Determine the (X, Y) coordinate at the center of the cell enclosing the given text.  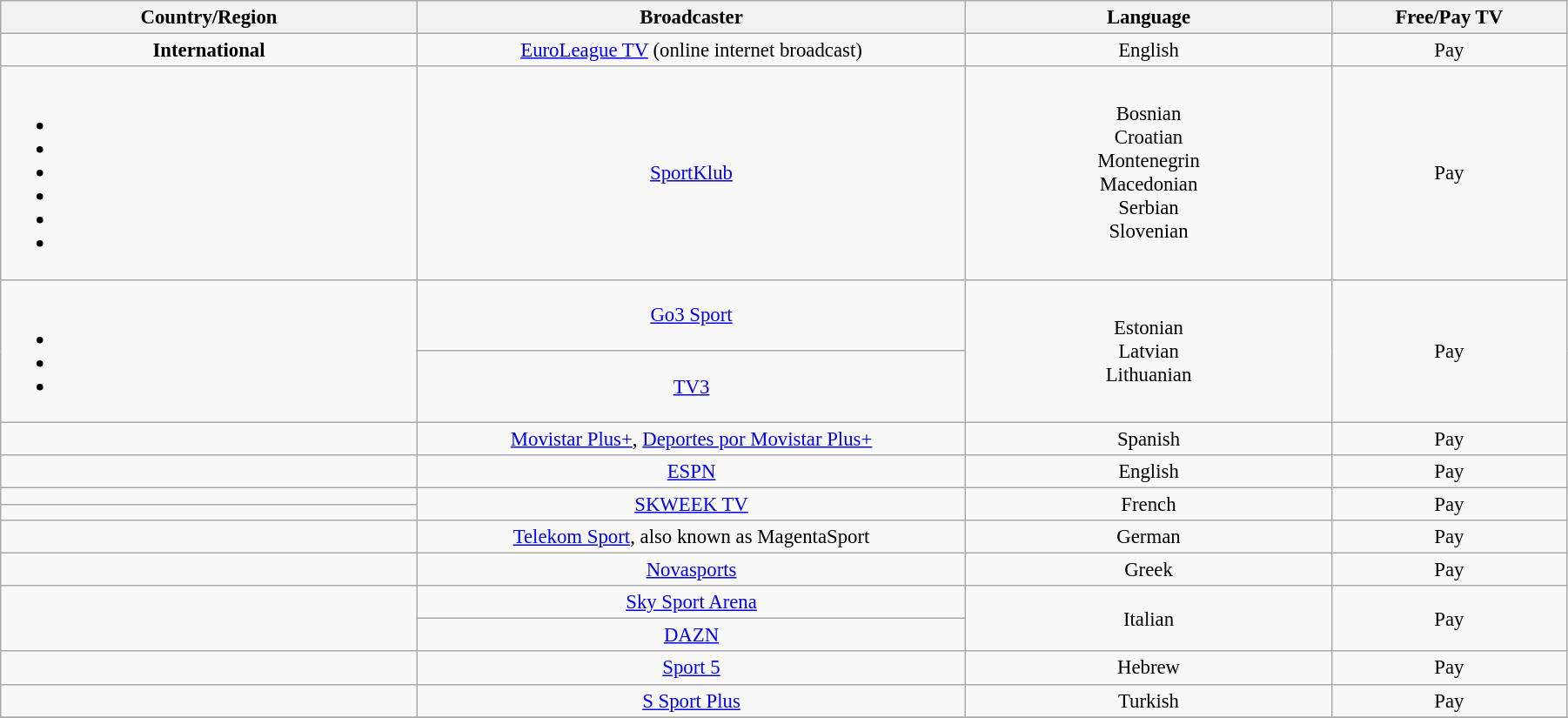
S Sport Plus (691, 701)
Turkish (1149, 701)
Italian (1149, 618)
BosnianCroatianMontenegrinMacedonianSerbianSlovenian (1149, 172)
TV3 (691, 386)
SKWEEK TV (691, 505)
SportKlub (691, 172)
French (1149, 505)
Novasports (691, 570)
EstonianLatvianLithuanian (1149, 351)
Sport 5 (691, 668)
Free/Pay TV (1449, 17)
Go3 Sport (691, 315)
Broadcaster (691, 17)
EuroLeague TV (online internet broadcast) (691, 50)
Telekom Sport, also known as MagentaSport (691, 537)
Spanish (1149, 439)
Sky Sport Arena (691, 602)
ESPN (691, 472)
Hebrew (1149, 668)
Greek (1149, 570)
Language (1149, 17)
DAZN (691, 635)
Country/Region (209, 17)
Movistar Plus+, Deportes por Movistar Plus+ (691, 439)
German (1149, 537)
International (209, 50)
